Detect which cell encompasses the target text, then output its [x, y] center coordinate. 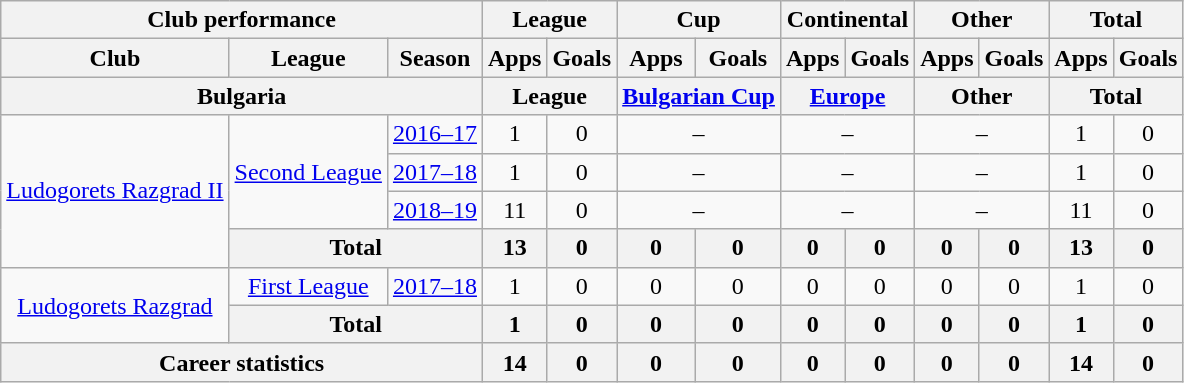
Europe [847, 96]
Second League [308, 172]
2018–19 [434, 210]
Ludogorets Razgrad [115, 305]
Club performance [242, 20]
Ludogorets Razgrad II [115, 191]
2016–17 [434, 134]
Season [434, 58]
Club [115, 58]
Cup [699, 20]
Bulgaria [242, 96]
Continental [847, 20]
Bulgarian Cup [699, 96]
First League [308, 286]
Career statistics [242, 362]
